Capture the cell that displays the provided text and extract its (x, y) central coordinate. 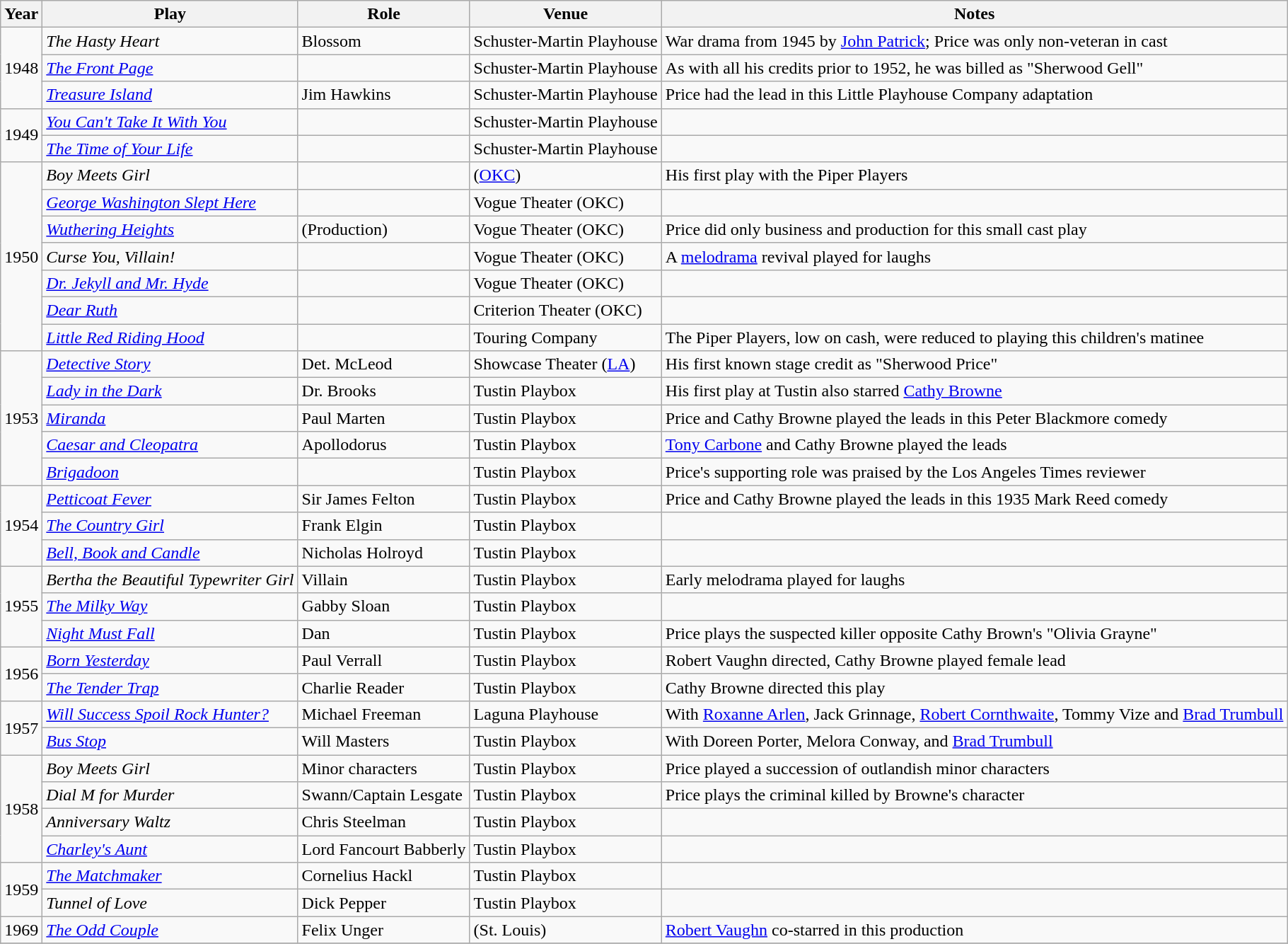
Brigadoon (170, 472)
Cathy Browne directed this play (975, 687)
1955 (21, 606)
The Piper Players, low on cash, were reduced to playing this children's matinee (975, 338)
Tony Carbone and Cathy Browne played the leads (975, 445)
Sir James Felton (383, 499)
Caesar and Cleopatra (170, 445)
Gabby Sloan (383, 606)
A melodrama revival played for laughs (975, 256)
Felix Unger (383, 930)
Wuthering Heights (170, 229)
The Milky Way (170, 606)
Treasure Island (170, 95)
Price and Cathy Browne played the leads in this 1935 Mark Reed comedy (975, 499)
Will Masters (383, 741)
Price played a succession of outlandish minor characters (975, 768)
Venue (566, 14)
1956 (21, 674)
Paul Marten (383, 418)
Born Yesterday (170, 660)
Dan (383, 633)
1969 (21, 930)
Year (21, 14)
Price plays the suspected killer opposite Cathy Brown's "Olivia Grayne" (975, 633)
Robert Vaughn co-starred in this production (975, 930)
Laguna Playhouse (566, 714)
1953 (21, 418)
The Time of Your Life (170, 149)
Cornelius Hackl (383, 876)
Dick Pepper (383, 903)
Jim Hawkins (383, 95)
(OKC) (566, 175)
Detective Story (170, 364)
1954 (21, 526)
Michael Freeman (383, 714)
As with all his credits prior to 1952, he was billed as "Sherwood Gell" (975, 68)
Price and Cathy Browne played the leads in this Peter Blackmore comedy (975, 418)
Lord Fancourt Babberly (383, 849)
Dial M for Murder (170, 795)
(St. Louis) (566, 930)
Apollodorus (383, 445)
Anniversary Waltz (170, 822)
Miranda (170, 418)
The Hasty Heart (170, 41)
You Can't Take It With You (170, 122)
Chris Steelman (383, 822)
Bus Stop (170, 741)
Det. McLeod (383, 364)
Petticoat Fever (170, 499)
Charlie Reader (383, 687)
Price plays the criminal killed by Browne's character (975, 795)
Dr. Brooks (383, 391)
1957 (21, 727)
Minor characters (383, 768)
Price did only business and production for this small cast play (975, 229)
Villain (383, 580)
Touring Company (566, 338)
Price had the lead in this Little Playhouse Company adaptation (975, 95)
The Odd Couple (170, 930)
Price's supporting role was praised by the Los Angeles Times reviewer (975, 472)
Swann/Captain Lesgate (383, 795)
Robert Vaughn directed, Cathy Browne played female lead (975, 660)
The Tender Trap (170, 687)
1948 (21, 68)
Showcase Theater (LA) (566, 364)
Play (170, 14)
George Washington Slept Here (170, 202)
Bertha the Beautiful Typewriter Girl (170, 580)
Frank Elgin (383, 526)
1950 (21, 256)
Dr. Jekyll and Mr. Hyde (170, 283)
War drama from 1945 by John Patrick; Price was only non-veteran in cast (975, 41)
Little Red Riding Hood (170, 338)
His first play with the Piper Players (975, 175)
Will Success Spoil Rock Hunter? (170, 714)
Paul Verrall (383, 660)
Night Must Fall (170, 633)
Blossom (383, 41)
The Country Girl (170, 526)
1958 (21, 808)
Bell, Book and Candle (170, 553)
The Front Page (170, 68)
Tunnel of Love (170, 903)
Criterion Theater (OKC) (566, 310)
The Matchmaker (170, 876)
Curse You, Villain! (170, 256)
Early melodrama played for laughs (975, 580)
1949 (21, 135)
Role (383, 14)
With Doreen Porter, Melora Conway, and Brad Trumbull (975, 741)
Nicholas Holroyd (383, 553)
Lady in the Dark (170, 391)
With Roxanne Arlen, Jack Grinnage, Robert Cornthwaite, Tommy Vize and Brad Trumbull (975, 714)
Charley's Aunt (170, 849)
Dear Ruth (170, 310)
(Production) (383, 229)
His first known stage credit as "Sherwood Price" (975, 364)
Notes (975, 14)
1959 (21, 890)
His first play at Tustin also starred Cathy Browne (975, 391)
